Return [x, y] of the center of cell containing provided text 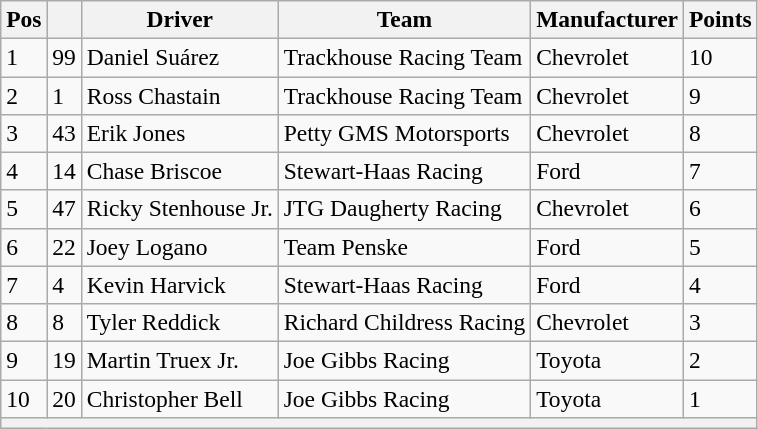
Team Penske [404, 247]
Petty GMS Motorsports [404, 133]
Ricky Stenhouse Jr. [180, 209]
Daniel Suárez [180, 57]
Erik Jones [180, 133]
47 [64, 209]
Chase Briscoe [180, 171]
Richard Childress Racing [404, 322]
Pos [24, 19]
Christopher Bell [180, 398]
Manufacturer [608, 19]
14 [64, 171]
Kevin Harvick [180, 285]
Team [404, 19]
Ross Chastain [180, 95]
22 [64, 247]
19 [64, 360]
Points [720, 19]
20 [64, 398]
43 [64, 133]
Martin Truex Jr. [180, 360]
Tyler Reddick [180, 322]
Joey Logano [180, 247]
JTG Daugherty Racing [404, 209]
Driver [180, 19]
99 [64, 57]
